Return the [X, Y] coordinate for the center point of the cell that contains the specified text.  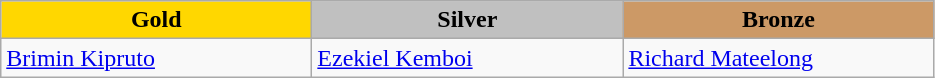
Gold [156, 20]
Brimin Kipruto [156, 58]
Ezekiel Kemboi [468, 58]
Richard Mateelong [778, 58]
Silver [468, 20]
Bronze [778, 20]
